Extract the (x, y) coordinate from the center of the cell holding the provided text.  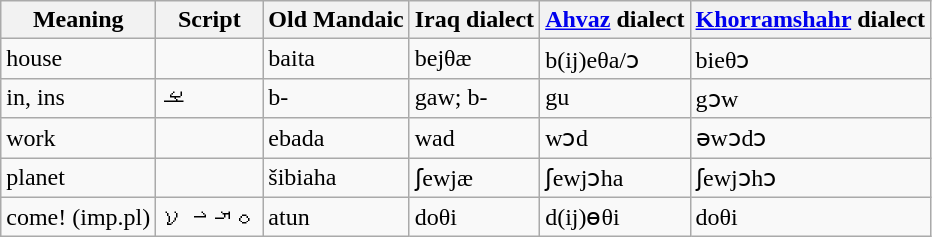
bejθæ (474, 59)
ʃewjæ (474, 178)
in, ins (78, 98)
baita (336, 59)
wad (474, 138)
wɔd (615, 138)
come! (imp.pl) (78, 217)
work (78, 138)
ࡀࡕࡅࡍ (210, 217)
gɔw (810, 98)
Script (210, 20)
b(ij)eθa/ɔ (615, 59)
Meaning (78, 20)
šibiaha (336, 178)
ʃewjɔhɔ (810, 178)
atun (336, 217)
gaw; b- (474, 98)
d(ij)ɵθi (615, 217)
b- (336, 98)
house (78, 59)
ebada (336, 138)
Old Mandaic (336, 20)
Ahvaz dialect (615, 20)
planet (78, 178)
gu (615, 98)
Iraq dialect (474, 20)
bieθɔ (810, 59)
əwɔdɔ (810, 138)
ʃewjɔha (615, 178)
Khorramshahr dialect (810, 20)
ࡁ (210, 98)
